Return (x, y) of the center of cell containing provided text 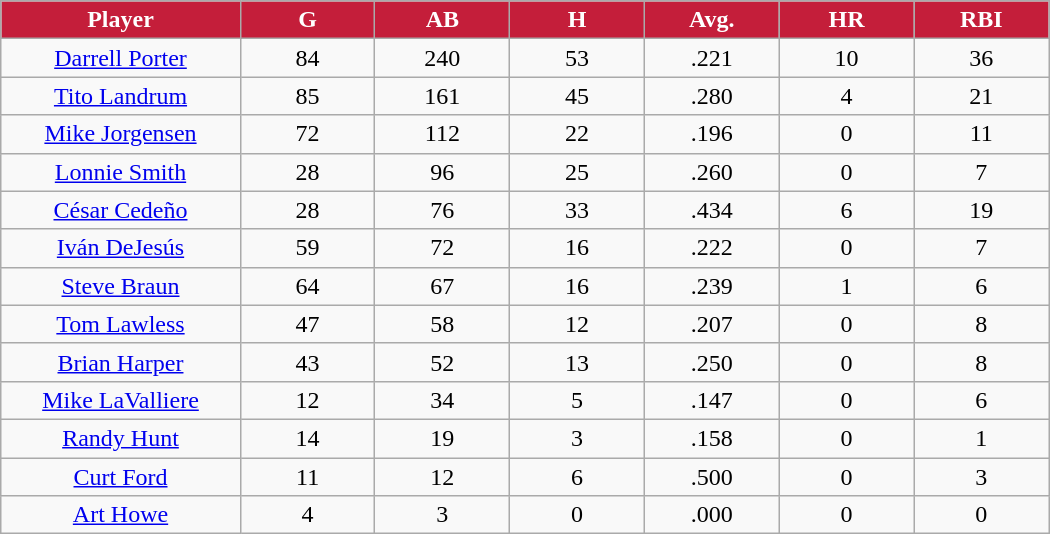
67 (442, 286)
G (308, 20)
.221 (712, 58)
.280 (712, 96)
Tito Landrum (121, 96)
64 (308, 286)
25 (578, 172)
47 (308, 324)
Steve Braun (121, 286)
Lonnie Smith (121, 172)
.147 (712, 400)
33 (578, 210)
59 (308, 248)
Mike Jorgensen (121, 134)
5 (578, 400)
85 (308, 96)
112 (442, 134)
21 (982, 96)
36 (982, 58)
45 (578, 96)
.222 (712, 248)
.158 (712, 438)
22 (578, 134)
.207 (712, 324)
161 (442, 96)
Tom Lawless (121, 324)
76 (442, 210)
34 (442, 400)
Player (121, 20)
RBI (982, 20)
240 (442, 58)
58 (442, 324)
.500 (712, 477)
84 (308, 58)
Darrell Porter (121, 58)
52 (442, 362)
HR (846, 20)
Curt Ford (121, 477)
Avg. (712, 20)
AB (442, 20)
Brian Harper (121, 362)
13 (578, 362)
Art Howe (121, 515)
Randy Hunt (121, 438)
H (578, 20)
10 (846, 58)
53 (578, 58)
.239 (712, 286)
Mike LaValliere (121, 400)
.434 (712, 210)
43 (308, 362)
96 (442, 172)
.260 (712, 172)
.250 (712, 362)
.196 (712, 134)
César Cedeño (121, 210)
Iván DeJesús (121, 248)
14 (308, 438)
.000 (712, 515)
